Determine the [X, Y] coordinate at the center of the cell enclosing the given text.  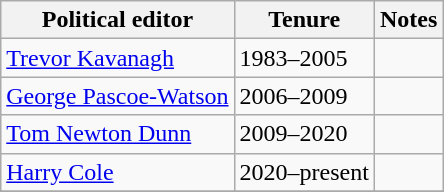
2006–2009 [304, 96]
Harry Cole [118, 172]
Tom Newton Dunn [118, 134]
Trevor Kavanagh [118, 58]
Notes [408, 20]
2009–2020 [304, 134]
George Pascoe-Watson [118, 96]
2020–present [304, 172]
Political editor [118, 20]
1983–2005 [304, 58]
Tenure [304, 20]
